Return (x, y) of the center of cell containing provided text 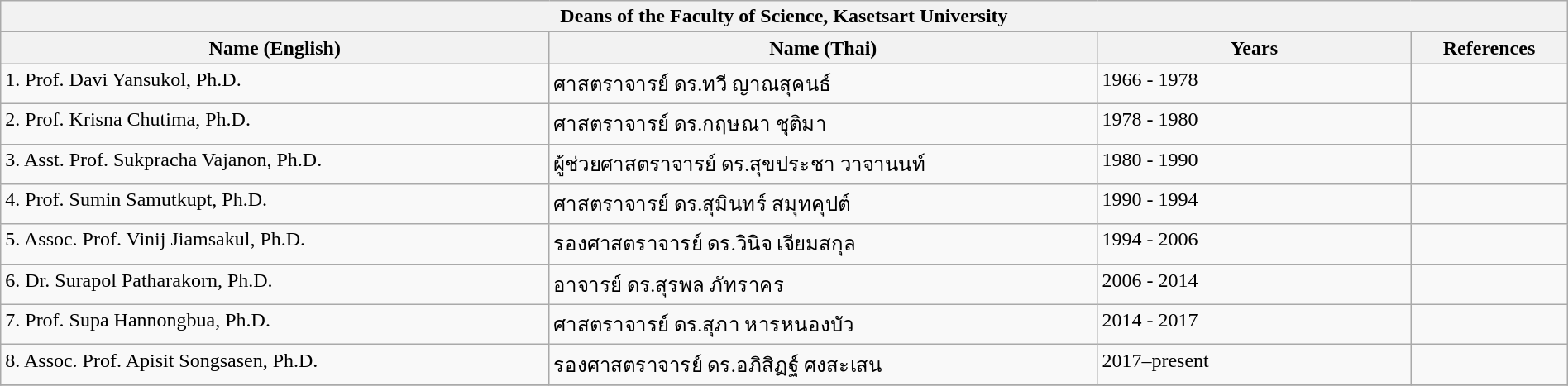
ศาสตราจารย์ ดร.สุภา หารหนองบัว (824, 324)
2. Prof. Krisna Chutima, Ph.D. (275, 124)
7. Prof. Supa Hannongbua, Ph.D. (275, 324)
รองศาสตราจารย์ ดร.วินิจ เจียมสกุล (824, 245)
1994 - 2006 (1254, 245)
8. Assoc. Prof. Apisit Songsasen, Ph.D. (275, 365)
ผู้ช่วยศาสตราจารย์ ดร.สุขประชา วาจานนท์ (824, 164)
อาจารย์ ดร.สุรพล ภัทราคร (824, 284)
1978 - 1980 (1254, 124)
1990 - 1994 (1254, 205)
1980 - 1990 (1254, 164)
รองศาสตราจารย์ ดร.อภิสิฏฐ์ ศงสะเสน (824, 365)
Deans of the Faculty of Science, Kasetsart University (784, 17)
Name (English) (275, 48)
References (1489, 48)
2017–present (1254, 365)
2014 - 2017 (1254, 324)
ศาสตราจารย์ ดร.สุมินทร์ สมุทคุปต์ (824, 205)
3. Asst. Prof. Sukpracha Vajanon, Ph.D. (275, 164)
2006 - 2014 (1254, 284)
6. Dr. Surapol Patharakorn, Ph.D. (275, 284)
Name (Thai) (824, 48)
5. Assoc. Prof. Vinij Jiamsakul, Ph.D. (275, 245)
ศาสตราจารย์ ดร.ทวี ญาณสุคนธ์ (824, 84)
ศาสตราจารย์ ดร.กฤษณา ชุติมา (824, 124)
Years (1254, 48)
1. Prof. Davi Yansukol, Ph.D. (275, 84)
4. Prof. Sumin Samutkupt, Ph.D. (275, 205)
1966 - 1978 (1254, 84)
